For the text-containing cell, return its midpoint in (X, Y) coordinate format. 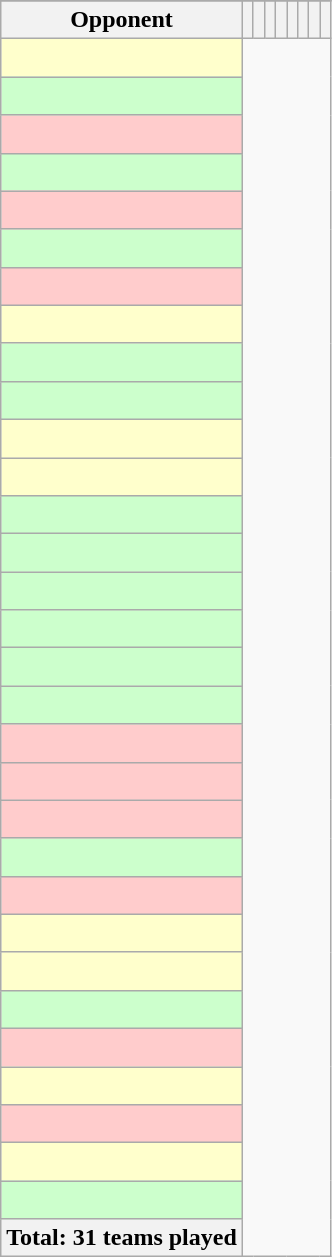
Total: 31 teams played (122, 1238)
Opponent (122, 20)
